Locate the cell with the specified text and output its [X, Y] center coordinate. 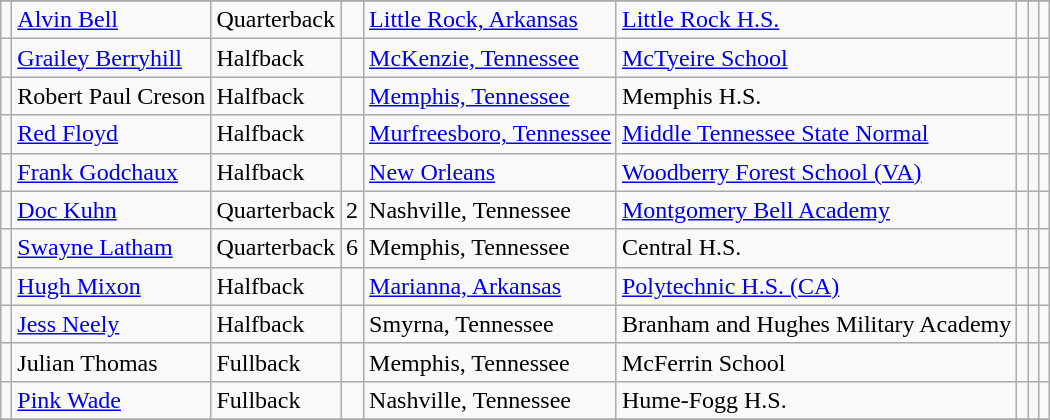
Hugh Mixon [112, 286]
Doc Kuhn [112, 210]
Robert Paul Creson [112, 96]
Middle Tennessee State Normal [816, 134]
Memphis H.S. [816, 96]
Little Rock H.S. [816, 20]
Little Rock, Arkansas [490, 20]
Alvin Bell [112, 20]
2 [352, 210]
McFerrin School [816, 362]
Red Floyd [112, 134]
Polytechnic H.S. (CA) [816, 286]
Branham and Hughes Military Academy [816, 324]
McKenzie, Tennessee [490, 58]
Murfreesboro, Tennessee [490, 134]
Montgomery Bell Academy [816, 210]
Frank Godchaux [112, 172]
McTyeire School [816, 58]
New Orleans [490, 172]
Hume-Fogg H.S. [816, 400]
6 [352, 248]
Woodberry Forest School (VA) [816, 172]
Swayne Latham [112, 248]
Julian Thomas [112, 362]
Pink Wade [112, 400]
Smyrna, Tennessee [490, 324]
Grailey Berryhill [112, 58]
Jess Neely [112, 324]
Marianna, Arkansas [490, 286]
Central H.S. [816, 248]
